Extract the [x, y] coordinate from the center of the cell holding the provided text.  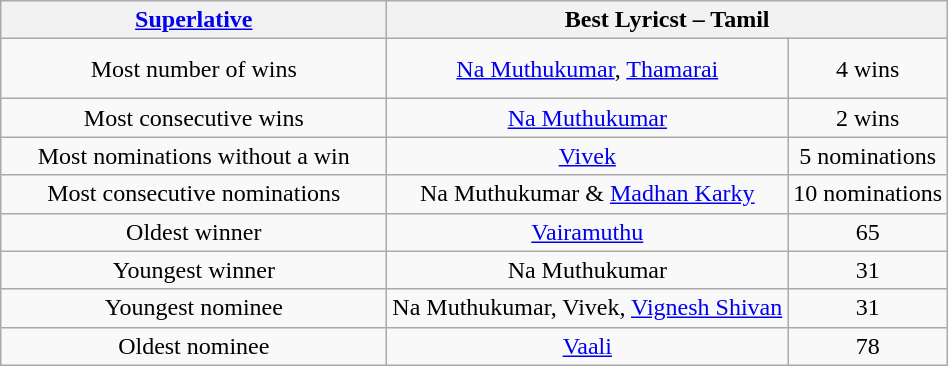
78 [868, 346]
Na Muthukumar, Thamarai [588, 69]
Vairamuthu [588, 232]
5 nominations [868, 156]
Oldest winner [194, 232]
Vivek [588, 156]
10 nominations [868, 194]
Na Muthukumar, Vivek, Vignesh Shivan [588, 308]
Most consecutive nominations [194, 194]
2 wins [868, 118]
65 [868, 232]
Most nominations without a win [194, 156]
Youngest winner [194, 270]
Best Lyricst – Tamil [668, 20]
Superlative [194, 20]
Youngest nominee [194, 308]
Vaali [588, 346]
Oldest nominee [194, 346]
Na Muthukumar & Madhan Karky [588, 194]
4 wins [868, 69]
Most number of wins [194, 69]
Most consecutive wins [194, 118]
